Return (x, y) of the center of cell containing provided text 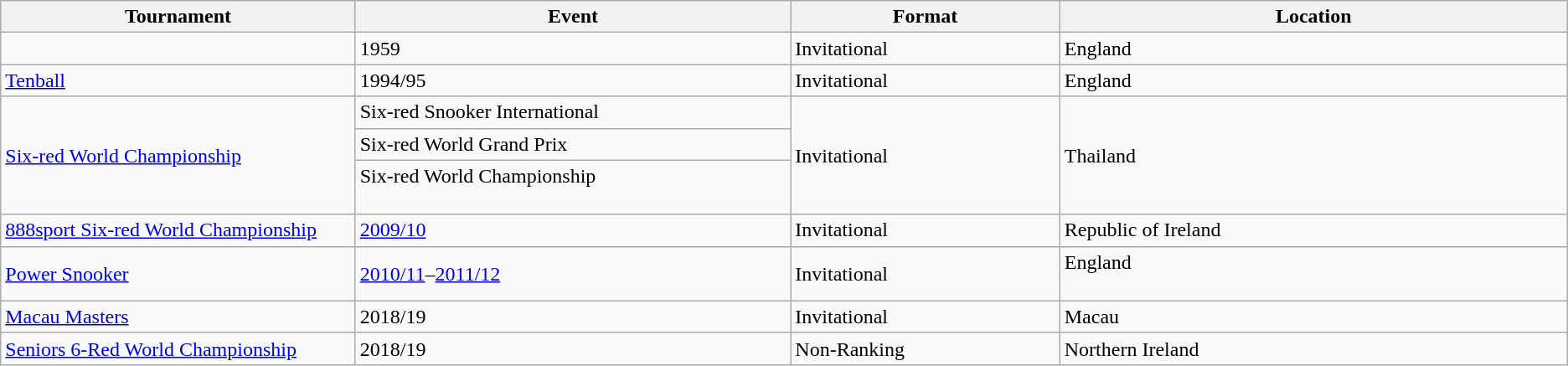
Power Snooker (178, 273)
Non-Ranking (925, 348)
1994/95 (573, 80)
Format (925, 17)
Tournament (178, 17)
2009/10 (573, 230)
Thailand (1313, 156)
Seniors 6-Red World Championship (178, 348)
Macau Masters (178, 317)
Event (573, 17)
Six-red Snooker International (573, 112)
Tenball (178, 80)
Republic of Ireland (1313, 230)
Location (1313, 17)
1959 (573, 49)
Macau (1313, 317)
Six-red World Grand Prix (573, 144)
Northern Ireland (1313, 348)
2010/11–2011/12 (573, 273)
888sport Six-red World Championship (178, 230)
